Detect which cell encompasses the target text, then output its [X, Y] center coordinate. 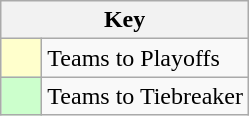
Teams to Playoffs [146, 58]
Key [125, 20]
Teams to Tiebreaker [146, 96]
